Provide the [X, Y] coordinate of the cell's center where the given text is located.  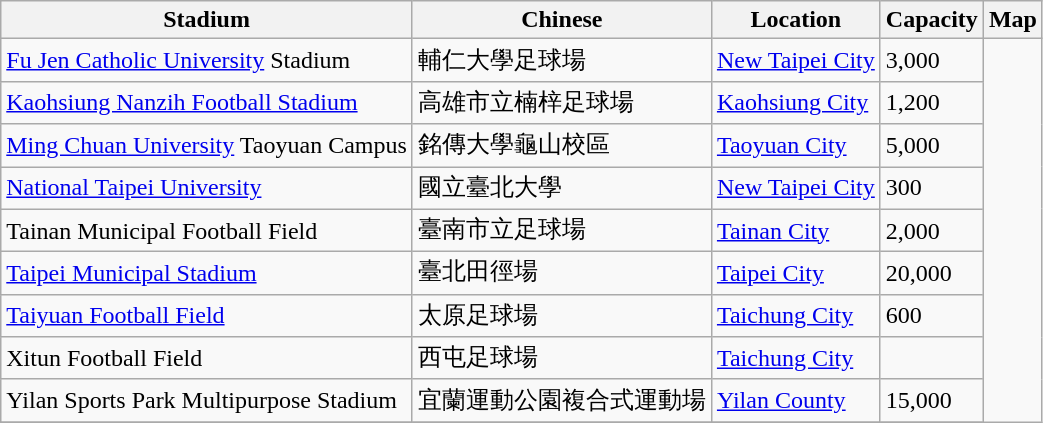
Location [796, 20]
20,000 [932, 274]
Kaohsiung City [796, 102]
臺北田徑場 [562, 274]
600 [932, 316]
宜蘭運動公園複合式運動場 [562, 400]
Fu Jen Catholic University Stadium [207, 60]
National Taipei University [207, 188]
Stadium [207, 20]
銘傳大學龜山校區 [562, 146]
太原足球場 [562, 316]
Chinese [562, 20]
臺南市立足球場 [562, 230]
Tainan City [796, 230]
Taipei Municipal Stadium [207, 274]
國立臺北大學 [562, 188]
300 [932, 188]
輔仁大學足球場 [562, 60]
Kaohsiung Nanzih Football Stadium [207, 102]
Map [1012, 20]
2,000 [932, 230]
1,200 [932, 102]
Yilan County [796, 400]
Yilan Sports Park Multipurpose Stadium [207, 400]
高雄市立楠梓足球場 [562, 102]
Taoyuan City [796, 146]
西屯足球場 [562, 358]
Tainan Municipal Football Field [207, 230]
3,000 [932, 60]
Capacity [932, 20]
Taipei City [796, 274]
Xitun Football Field [207, 358]
Taiyuan Football Field [207, 316]
5,000 [932, 146]
15,000 [932, 400]
Ming Chuan University Taoyuan Campus [207, 146]
